For the text-containing cell, return its midpoint in (X, Y) coordinate format. 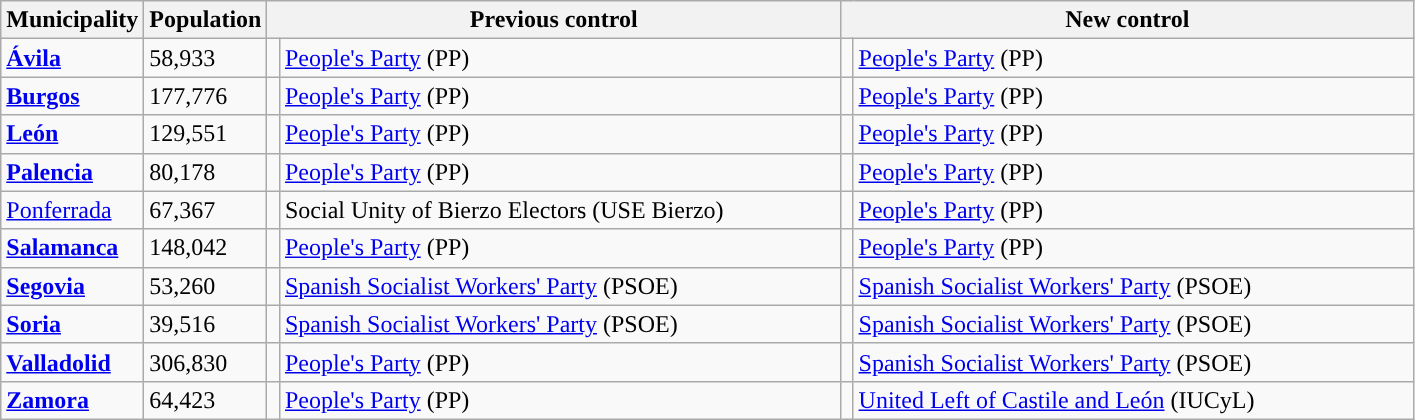
Palencia (72, 172)
39,516 (206, 324)
67,367 (206, 210)
64,423 (206, 400)
129,551 (206, 134)
Soria (72, 324)
177,776 (206, 96)
Segovia (72, 286)
Zamora (72, 400)
León (72, 134)
80,178 (206, 172)
58,933 (206, 58)
New control (1127, 20)
Ávila (72, 58)
Population (206, 20)
306,830 (206, 362)
148,042 (206, 248)
Valladolid (72, 362)
Salamanca (72, 248)
Ponferrada (72, 210)
Municipality (72, 20)
Social Unity of Bierzo Electors (USE Bierzo) (560, 210)
53,260 (206, 286)
Burgos (72, 96)
United Left of Castile and León (IUCyL) (1134, 400)
Previous control (554, 20)
